Find where the given text appears and provide that cell's center as (X, Y) coordinate. 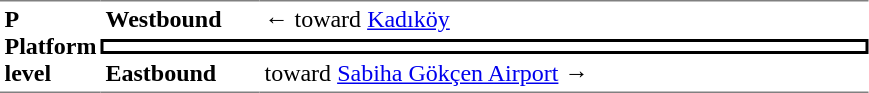
toward Sabiha Gökçen Airport → (564, 74)
Eastbound (180, 74)
PPlatform level (50, 46)
Westbound (180, 20)
← toward Kadıköy (564, 20)
